Find where the given text appears and provide that cell's center as [X, Y] coordinate. 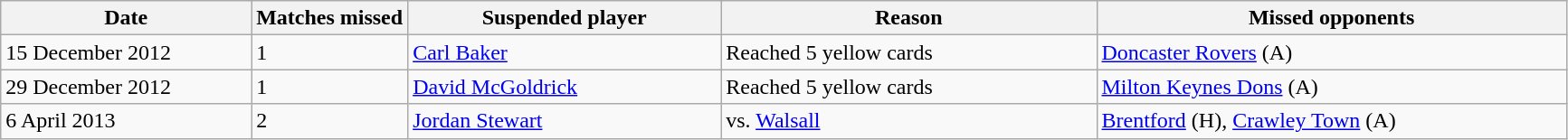
Milton Keynes Dons (A) [1332, 87]
Brentford (H), Crawley Town (A) [1332, 121]
Doncaster Rovers (A) [1332, 52]
David McGoldrick [565, 87]
Reason [908, 18]
Missed opponents [1332, 18]
2 [329, 121]
vs. Walsall [908, 121]
Carl Baker [565, 52]
Jordan Stewart [565, 121]
Date [127, 18]
6 April 2013 [127, 121]
Matches missed [329, 18]
Suspended player [565, 18]
29 December 2012 [127, 87]
15 December 2012 [127, 52]
